Determine the (X, Y) coordinate at the center of the cell enclosing the given text.  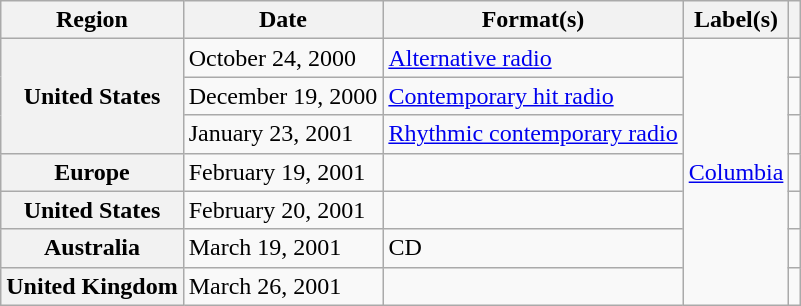
February 20, 2001 (283, 210)
March 26, 2001 (283, 286)
Australia (92, 248)
United Kingdom (92, 286)
Date (283, 20)
December 19, 2000 (283, 96)
January 23, 2001 (283, 134)
March 19, 2001 (283, 248)
Columbia (736, 172)
February 19, 2001 (283, 172)
Region (92, 20)
Rhythmic contemporary radio (533, 134)
Europe (92, 172)
October 24, 2000 (283, 58)
Contemporary hit radio (533, 96)
Label(s) (736, 20)
CD (533, 248)
Format(s) (533, 20)
Alternative radio (533, 58)
